From the cell containing the given text, extract its center point as (x, y) coordinate. 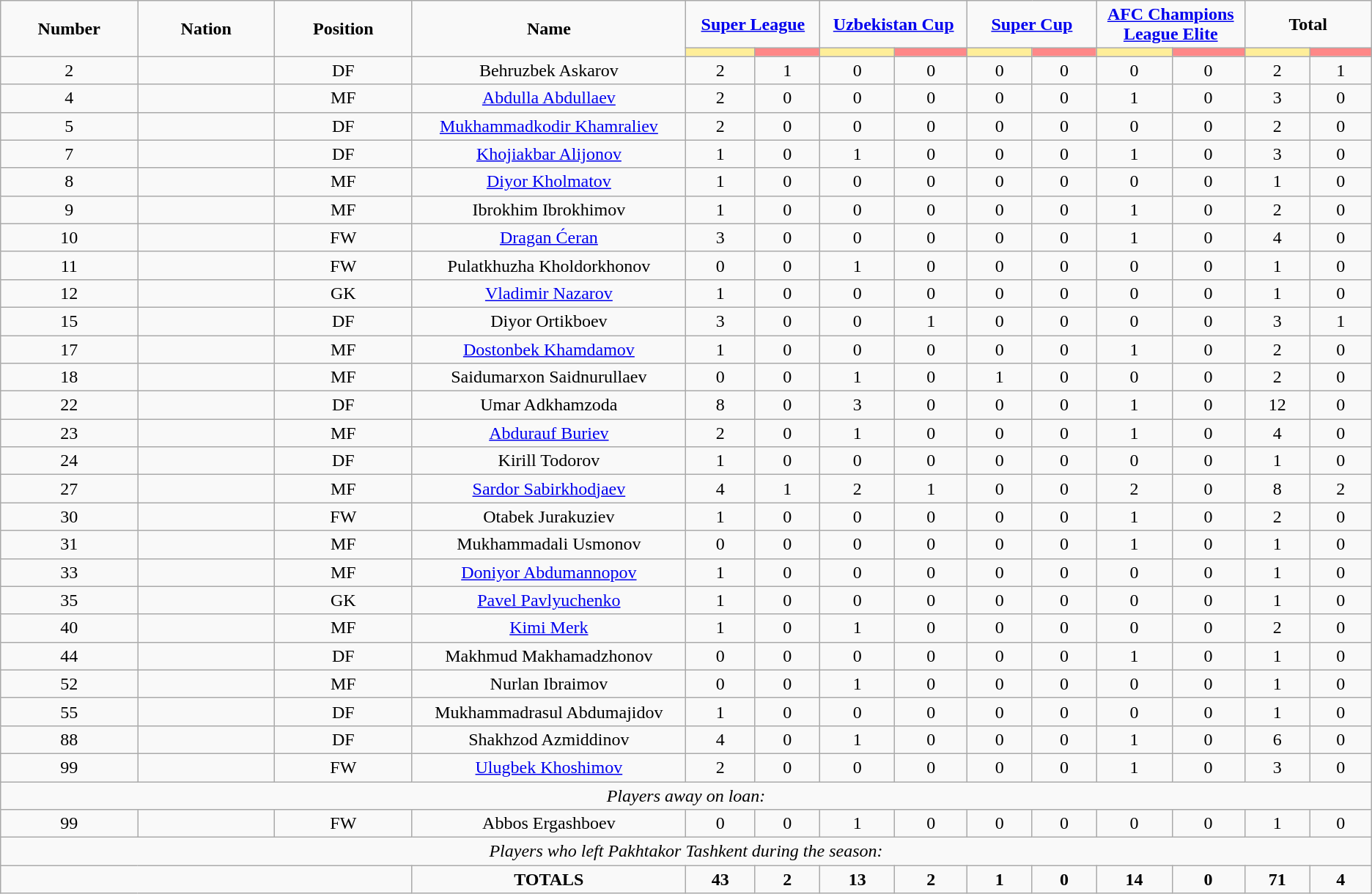
Number (69, 29)
Mukhammadkodir Khamraliev (549, 126)
Otabek Jurakuziev (549, 517)
Dragan Ćeran (549, 237)
Players away on loan: (686, 795)
33 (69, 572)
10 (69, 237)
Pavel Pavlyuchenko (549, 600)
Saidumarxon Saidnurullaev (549, 377)
Umar Adkhamzoda (549, 405)
35 (69, 600)
44 (69, 656)
18 (69, 377)
52 (69, 684)
55 (69, 712)
Sardor Sabirkhodjaev (549, 489)
Abbos Ergashboev (549, 824)
Players who left Pakhtakor Tashkent during the season: (686, 851)
40 (69, 628)
Diyor Kholmatov (549, 182)
7 (69, 154)
TOTALS (549, 879)
27 (69, 489)
Ibrokhim Ibrokhimov (549, 210)
Total (1308, 25)
Abdurauf Buriev (549, 433)
Pulatkhuzha Kholdorkhonov (549, 265)
Vladimir Nazarov (549, 293)
Nation (207, 29)
Shakhzod Azmiddinov (549, 739)
Makhmud Makhamadzhonov (549, 656)
22 (69, 405)
17 (69, 350)
Behruzbek Askarov (549, 70)
24 (69, 461)
Nurlan Ibraimov (549, 684)
Doniyor Abdumannopov (549, 572)
23 (69, 433)
Super Cup (1032, 25)
88 (69, 739)
Name (549, 29)
Position (343, 29)
Kimi Merk (549, 628)
Mukhammadali Usmonov (549, 544)
Dostonbek Khamdamov (549, 350)
5 (69, 126)
Diyor Ortikboev (549, 321)
43 (720, 879)
Ulugbek Khoshimov (549, 767)
Uzbekistan Cup (894, 25)
Khojiakbar Alijonov (549, 154)
31 (69, 544)
9 (69, 210)
6 (1277, 739)
30 (69, 517)
11 (69, 265)
AFC Champions League Elite (1170, 25)
15 (69, 321)
Super League (753, 25)
71 (1277, 879)
13 (857, 879)
Mukhammadrasul Abdumajidov (549, 712)
14 (1135, 879)
Kirill Todorov (549, 461)
Abdulla Abdullaev (549, 98)
